Output the [X, Y] coordinate of the center of the cell containing the given text.  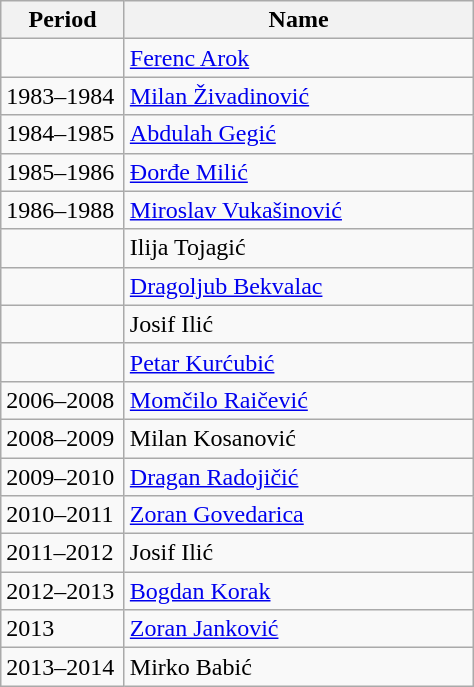
Bogdan Korak [298, 591]
Petar Kurćubić [298, 362]
Abdulah Gegić [298, 134]
1985–1986 [63, 172]
Momčilo Raičević [298, 400]
Mirko Babić [298, 667]
Period [63, 20]
Ferenc Arok [298, 58]
Zoran Govedarica [298, 515]
2013–2014 [63, 667]
2011–2012 [63, 553]
2006–2008 [63, 400]
Milan Živadinović [298, 96]
2010–2011 [63, 515]
2013 [63, 629]
1984–1985 [63, 134]
Milan Kosanović [298, 438]
1986–1988 [63, 210]
2012–2013 [63, 591]
Đorđe Milić [298, 172]
Zoran Janković [298, 629]
Name [298, 20]
2008–2009 [63, 438]
1983–1984 [63, 96]
Dragan Radojičić [298, 477]
Dragoljub Bekvalac [298, 286]
Ilija Tojagić [298, 248]
Miroslav Vukašinović [298, 210]
2009–2010 [63, 477]
